Identify which cell holds the provided text, then report its [X, Y] central coordinate. 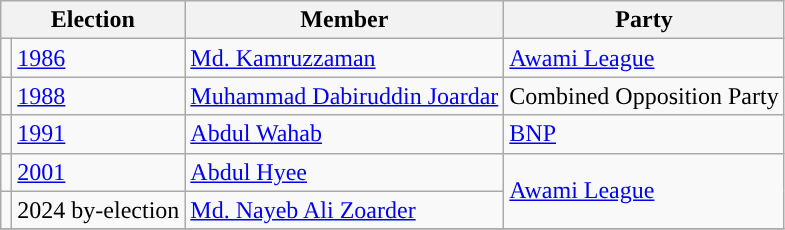
Md. Kamruzzaman [344, 58]
Party [644, 20]
Member [344, 20]
1988 [98, 96]
Abdul Wahab [344, 134]
Combined Opposition Party [644, 96]
2001 [98, 172]
2024 by-election [98, 210]
Election [93, 20]
1986 [98, 58]
1991 [98, 134]
Abdul Hyee [344, 172]
Md. Nayeb Ali Zoarder [344, 210]
Muhammad Dabiruddin Joardar [344, 96]
BNP [644, 134]
